For the text-containing cell, return its midpoint in [X, Y] coordinate format. 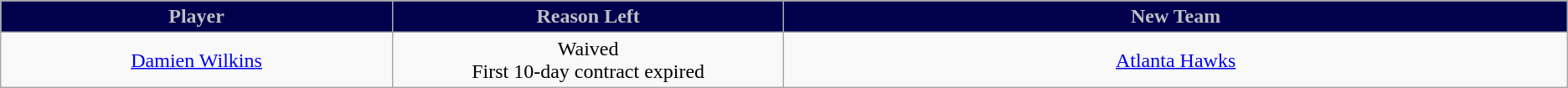
Player [197, 17]
WaivedFirst 10-day contract expired [588, 60]
Damien Wilkins [197, 60]
New Team [1176, 17]
Atlanta Hawks [1176, 60]
Reason Left [588, 17]
